Determine the (x, y) coordinate at the center of the cell enclosing the given text.  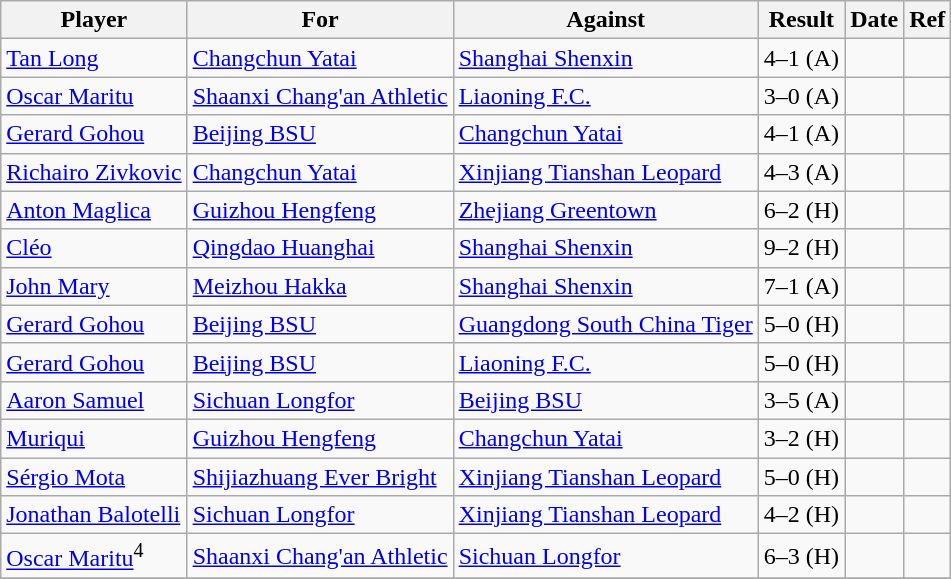
7–1 (A) (801, 286)
9–2 (H) (801, 248)
4–3 (A) (801, 172)
Anton Maglica (94, 210)
Qingdao Huanghai (320, 248)
Shijiazhuang Ever Bright (320, 477)
Oscar Maritu (94, 96)
3–5 (A) (801, 400)
Against (606, 20)
Date (874, 20)
4–2 (H) (801, 515)
Player (94, 20)
Sérgio Mota (94, 477)
Zhejiang Greentown (606, 210)
Meizhou Hakka (320, 286)
3–0 (A) (801, 96)
6–2 (H) (801, 210)
Oscar Maritu4 (94, 556)
Jonathan Balotelli (94, 515)
Cléo (94, 248)
Ref (928, 20)
John Mary (94, 286)
Muriqui (94, 438)
Tan Long (94, 58)
Guangdong South China Tiger (606, 324)
For (320, 20)
Result (801, 20)
6–3 (H) (801, 556)
Aaron Samuel (94, 400)
3–2 (H) (801, 438)
Richairo Zivkovic (94, 172)
